From the cell containing the given text, extract its center point as (X, Y) coordinate. 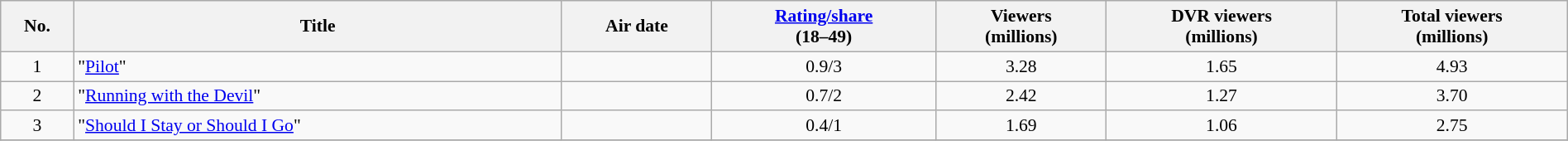
Total viewers(millions) (1452, 27)
3.70 (1452, 96)
4.93 (1452, 66)
1.65 (1221, 66)
"Should I Stay or Should I Go" (318, 126)
0.4/1 (824, 126)
No. (37, 27)
1.06 (1221, 126)
"Running with the Devil" (318, 96)
3.28 (1021, 66)
DVR viewers(millions) (1221, 27)
2.75 (1452, 126)
"Pilot" (318, 66)
0.7/2 (824, 96)
1.69 (1021, 126)
Title (318, 27)
0.9/3 (824, 66)
Rating/share(18–49) (824, 27)
1.27 (1221, 96)
Viewers(millions) (1021, 27)
1 (37, 66)
3 (37, 126)
2 (37, 96)
2.42 (1021, 96)
Air date (637, 27)
